Find where the given text appears and provide that cell's center as [X, Y] coordinate. 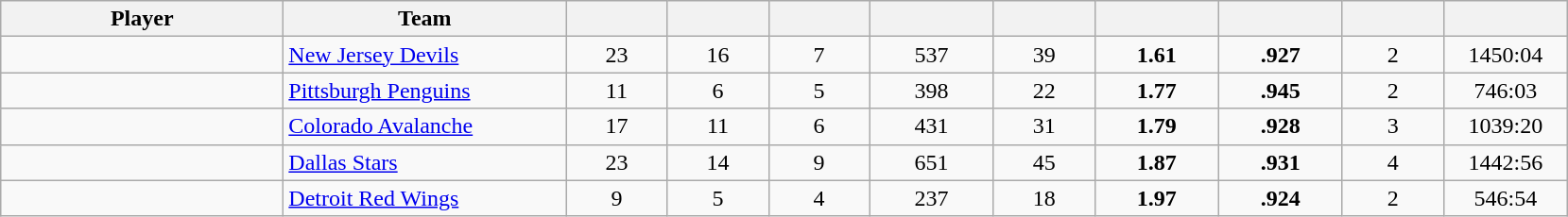
.945 [1280, 91]
1442:56 [1505, 162]
651 [932, 162]
537 [932, 55]
New Jersey Devils [425, 55]
45 [1043, 162]
3 [1393, 126]
431 [932, 126]
18 [1043, 198]
14 [718, 162]
1.61 [1157, 55]
1.79 [1157, 126]
Detroit Red Wings [425, 198]
Dallas Stars [425, 162]
1450:04 [1505, 55]
1.87 [1157, 162]
17 [616, 126]
.924 [1280, 198]
22 [1043, 91]
1.77 [1157, 91]
Pittsburgh Penguins [425, 91]
31 [1043, 126]
398 [932, 91]
39 [1043, 55]
.928 [1280, 126]
1039:20 [1505, 126]
.931 [1280, 162]
Colorado Avalanche [425, 126]
1.97 [1157, 198]
746:03 [1505, 91]
.927 [1280, 55]
237 [932, 198]
Team [425, 19]
16 [718, 55]
7 [818, 55]
Player [142, 19]
546:54 [1505, 198]
